Return [x, y] of the center of cell containing provided text 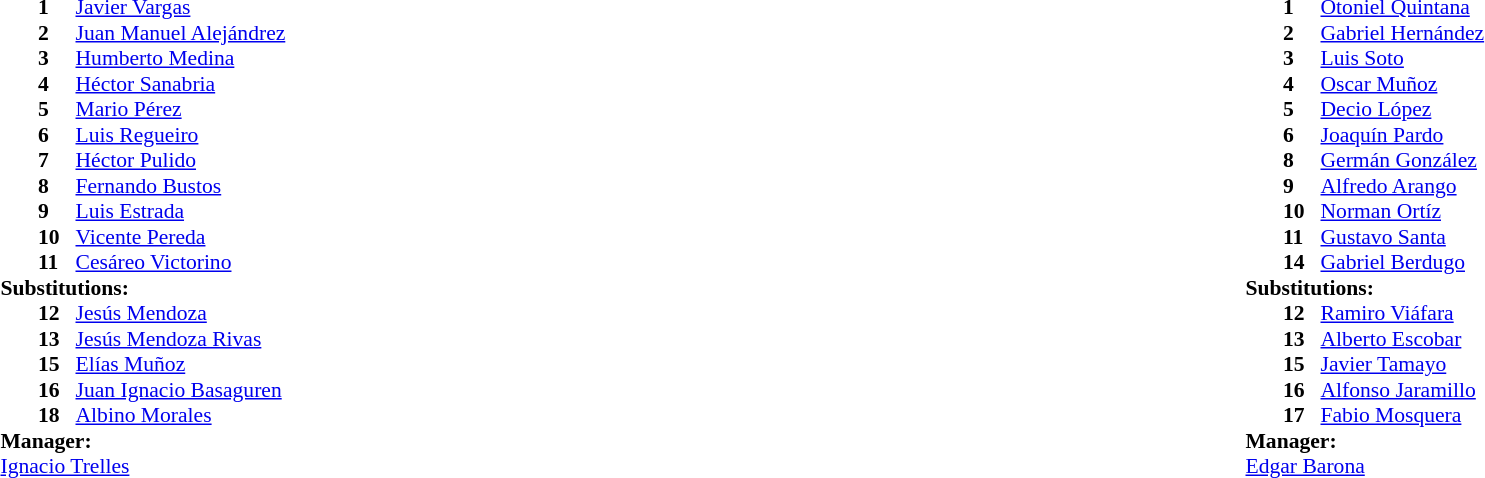
Luis Soto [1402, 59]
Héctor Pulido [181, 161]
Juan Ignacio Basaguren [181, 390]
Mario Pérez [181, 109]
Humberto Medina [181, 59]
Luis Estrada [181, 211]
Gustavo Santa [1402, 237]
Norman Ortíz [1402, 211]
18 [57, 415]
Alfonso Jaramillo [1402, 390]
Luis Regueiro [181, 135]
Jesús Mendoza Rivas [181, 339]
14 [1302, 263]
Juan Manuel Alejándrez [181, 33]
Alberto Escobar [1402, 339]
7 [57, 161]
Héctor Sanabria [181, 84]
Cesáreo Victorino [181, 263]
Alfredo Arango [1402, 186]
Vicente Pereda [181, 237]
Oscar Muñoz [1402, 84]
Albino Morales [181, 415]
Decio López [1402, 109]
17 [1302, 415]
Javier Tamayo [1402, 365]
Joaquín Pardo [1402, 135]
Ramiro Viáfara [1402, 313]
Jesús Mendoza [181, 313]
Gabriel Hernández [1402, 33]
Elías Muñoz [181, 365]
Gabriel Berdugo [1402, 263]
Germán González [1402, 161]
Fernando Bustos [181, 186]
Fabio Mosquera [1402, 415]
